Extract the [X, Y] coordinate from the center of the cell holding the provided text.  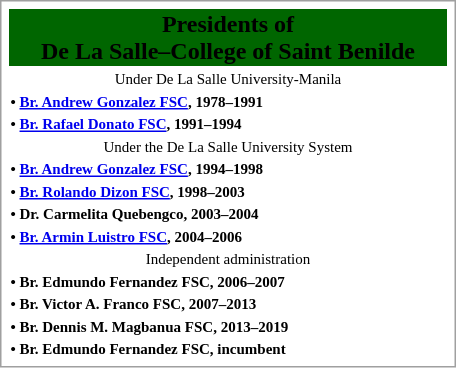
• Br. Victor A. Franco FSC, 2007–2013 [228, 304]
• Br. Edmundo Fernandez FSC, 2006–2007 [228, 282]
• Br. Dennis M. Magbanua FSC, 2013–2019 [228, 326]
• Br. Rolando Dizon FSC, 1998–2003 [228, 192]
Under De La Salle University-Manila [228, 79]
Presidents ofDe La Salle–College of Saint Benilde [228, 38]
• Br. Andrew Gonzalez FSC, 1994–1998 [228, 169]
• Dr. Carmelita Quebengco, 2003–2004 [228, 214]
Independent administration [228, 259]
• Br. Edmundo Fernandez FSC, incumbent [228, 349]
• Br. Armin Luistro FSC, 2004–2006 [228, 236]
• Br. Rafael Donato FSC, 1991–1994 [228, 124]
• Br. Andrew Gonzalez FSC, 1978–1991 [228, 102]
Under the De La Salle University System [228, 146]
